Output the [X, Y] coordinate of the center of the cell containing the given text.  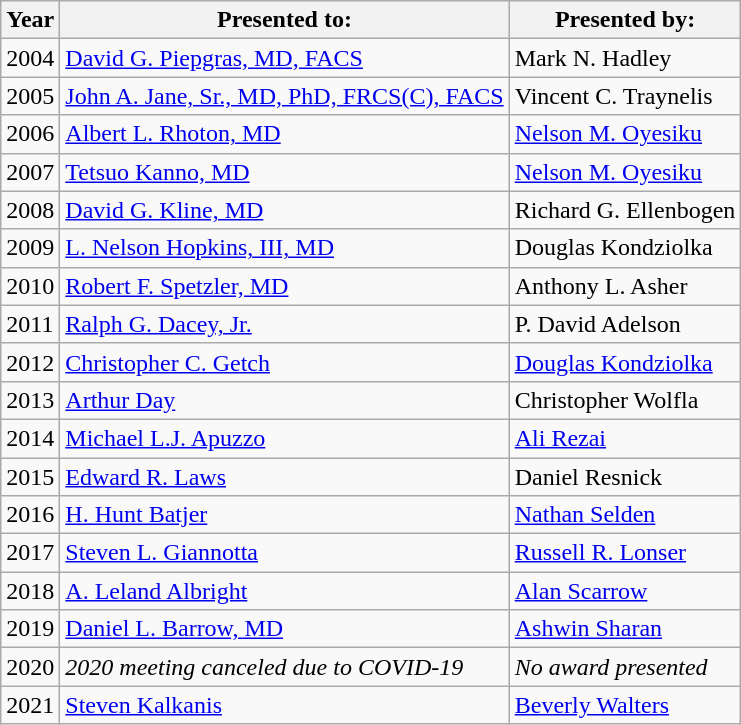
John A. Jane, Sr., MD, PhD, FRCS(C), FACS [284, 96]
Albert L. Rhoton, MD [284, 134]
H. Hunt Batjer [284, 515]
Michael L.J. Apuzzo [284, 438]
Christopher Wolfla [625, 400]
Richard G. Ellenbogen [625, 210]
2018 [30, 591]
Robert F. Spetzler, MD [284, 286]
Presented to: [284, 20]
Ralph G. Dacey, Jr. [284, 324]
2017 [30, 553]
Year [30, 20]
Christopher C. Getch [284, 362]
2013 [30, 400]
Steven L. Giannotta [284, 553]
2012 [30, 362]
2009 [30, 248]
2004 [30, 58]
Ashwin Sharan [625, 629]
Ali Rezai [625, 438]
L. Nelson Hopkins, III, MD [284, 248]
Presented by: [625, 20]
Anthony L. Asher [625, 286]
Daniel L. Barrow, MD [284, 629]
2019 [30, 629]
Russell R. Lonser [625, 553]
2021 [30, 705]
Beverly Walters [625, 705]
No award presented [625, 667]
2006 [30, 134]
Arthur Day [284, 400]
David G. Piepgras, MD, FACS [284, 58]
2016 [30, 515]
Tetsuo Kanno, MD [284, 172]
Mark N. Hadley [625, 58]
2008 [30, 210]
Edward R. Laws [284, 477]
Daniel Resnick [625, 477]
Vincent C. Traynelis [625, 96]
Steven Kalkanis [284, 705]
2015 [30, 477]
2020 meeting canceled due to COVID-19 [284, 667]
2007 [30, 172]
2005 [30, 96]
2014 [30, 438]
2020 [30, 667]
2011 [30, 324]
2010 [30, 286]
Nathan Selden [625, 515]
A. Leland Albright [284, 591]
Alan Scarrow [625, 591]
P. David Adelson [625, 324]
David G. Kline, MD [284, 210]
